Pinpoint the cell where the given text exists, returning its (X, Y) midpoint coordinate. 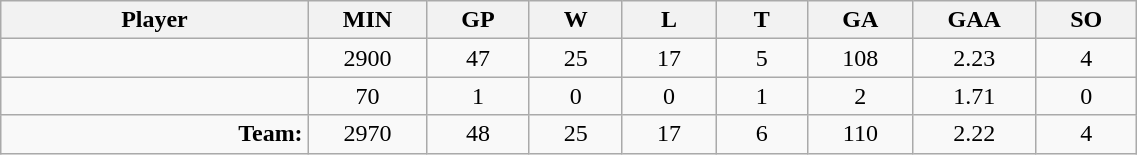
110 (860, 134)
2 (860, 96)
2.22 (974, 134)
MIN (368, 20)
1.71 (974, 96)
GAA (974, 20)
108 (860, 58)
48 (478, 134)
T (762, 20)
2970 (368, 134)
Player (154, 20)
GP (478, 20)
2900 (368, 58)
W (576, 20)
L (668, 20)
47 (478, 58)
GA (860, 20)
2.23 (974, 58)
6 (762, 134)
SO (1086, 20)
Team: (154, 134)
5 (762, 58)
70 (368, 96)
